Search for the cell housing the specified text and yield its [x, y] center coordinate. 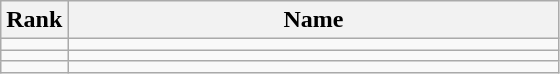
Rank [34, 20]
Name [314, 20]
